Return [x, y] of the center of cell containing provided text 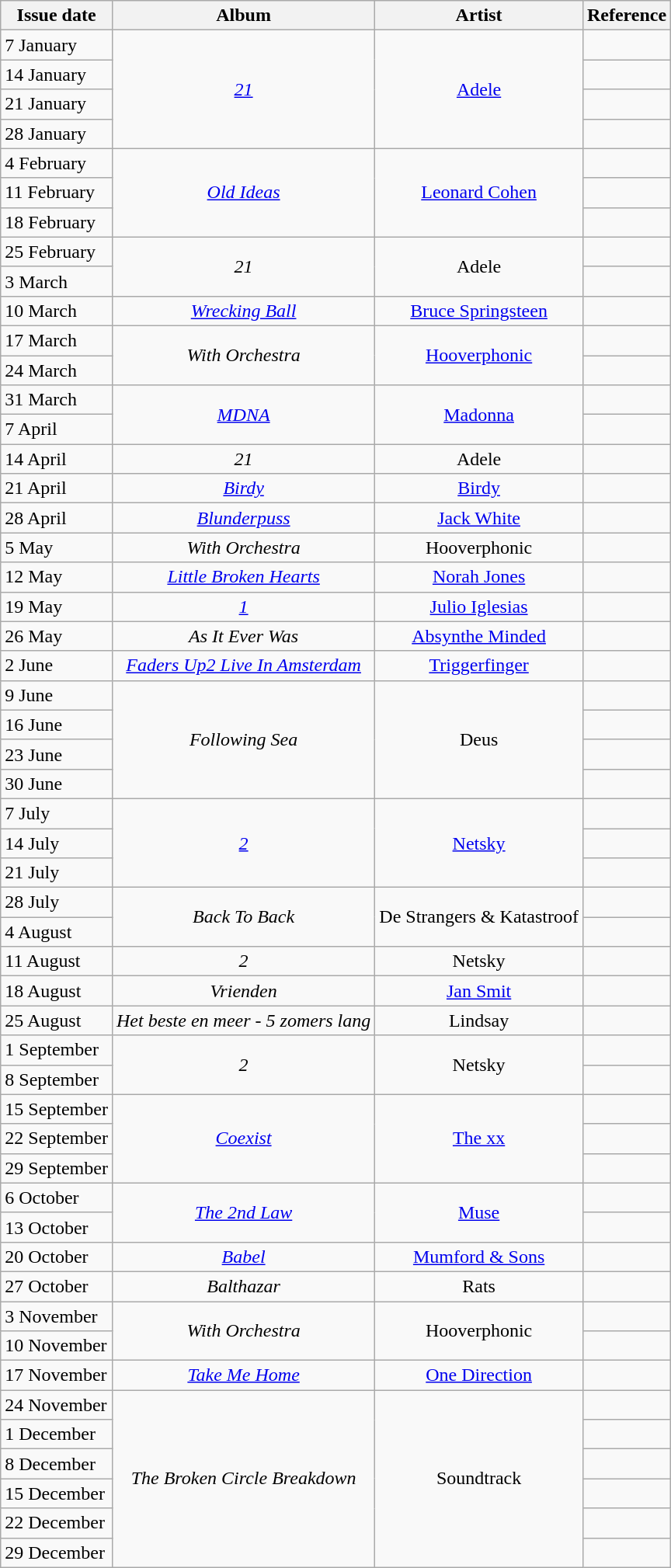
8 September [57, 1080]
28 April [57, 518]
27 October [57, 1286]
21 January [57, 104]
3 March [57, 281]
Back To Back [243, 917]
MDNA [243, 415]
Julio Iglesias [479, 607]
11 August [57, 961]
4 August [57, 932]
17 March [57, 340]
16 June [57, 725]
26 May [57, 636]
Vrienden [243, 991]
14 April [57, 459]
Rats [479, 1286]
De Strangers & Katastroof [479, 917]
28 July [57, 902]
The Broken Circle Breakdown [243, 1479]
Take Me Home [243, 1375]
Bruce Springsteen [479, 311]
18 August [57, 991]
17 November [57, 1375]
Het beste en meer - 5 zomers lang [243, 1020]
31 March [57, 400]
Jack White [479, 518]
Norah Jones [479, 577]
9 June [57, 695]
Leonard Cohen [479, 193]
25 February [57, 252]
14 July [57, 843]
14 January [57, 75]
The 2nd Law [243, 1212]
10 March [57, 311]
24 November [57, 1405]
4 February [57, 163]
Following Sea [243, 739]
Artist [479, 16]
Triggerfinger [479, 666]
Lindsay [479, 1020]
21 July [57, 873]
5 May [57, 548]
Coexist [243, 1139]
19 May [57, 607]
Reference [626, 16]
Madonna [479, 415]
1 September [57, 1050]
8 December [57, 1464]
3 November [57, 1316]
Blunderpuss [243, 518]
13 October [57, 1227]
24 March [57, 370]
1 [243, 607]
Deus [479, 739]
7 July [57, 813]
Balthazar [243, 1286]
One Direction [479, 1375]
7 April [57, 429]
22 December [57, 1523]
Babel [243, 1257]
15 December [57, 1493]
Jan Smit [479, 991]
15 September [57, 1109]
29 December [57, 1552]
6 October [57, 1198]
Muse [479, 1212]
10 November [57, 1346]
25 August [57, 1020]
20 October [57, 1257]
12 May [57, 577]
Issue date [57, 16]
Wrecking Ball [243, 311]
Faders Up2 Live In Amsterdam [243, 666]
Old Ideas [243, 193]
29 September [57, 1168]
22 September [57, 1139]
7 January [57, 45]
23 June [57, 754]
The xx [479, 1139]
28 January [57, 134]
Absynthe Minded [479, 636]
18 February [57, 222]
Soundtrack [479, 1479]
2 June [57, 666]
1 December [57, 1434]
21 April [57, 488]
Album [243, 16]
As It Ever Was [243, 636]
Mumford & Sons [479, 1257]
Little Broken Hearts [243, 577]
11 February [57, 193]
30 June [57, 784]
